Output the (x, y) coordinate of the center of the cell containing the given text.  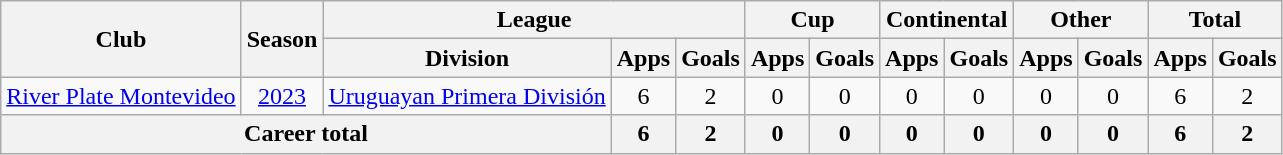
Uruguayan Primera División (467, 96)
League (534, 20)
Other (1081, 20)
Division (467, 58)
Club (121, 39)
2023 (282, 96)
River Plate Montevideo (121, 96)
Total (1215, 20)
Season (282, 39)
Cup (812, 20)
Career total (306, 134)
Continental (947, 20)
